Return the [X, Y] coordinate for the center point of the cell that contains the specified text.  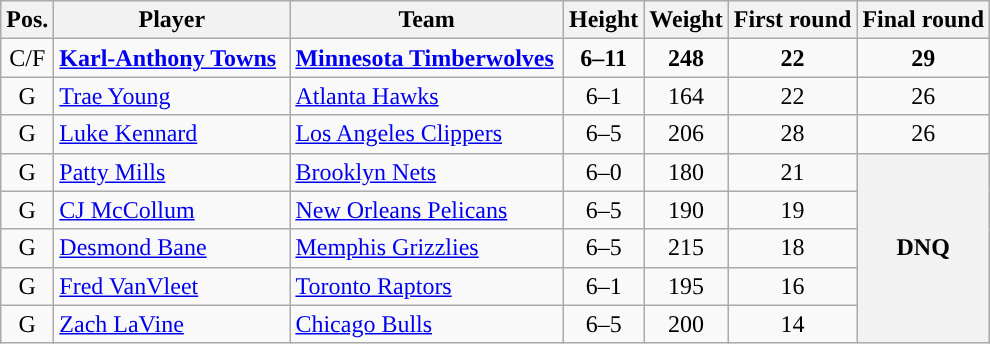
190 [686, 210]
Toronto Raptors [427, 286]
Chicago Bulls [427, 324]
Team [427, 20]
Atlanta Hawks [427, 96]
Trae Young [172, 96]
14 [792, 324]
Los Angeles Clippers [427, 134]
16 [792, 286]
28 [792, 134]
248 [686, 58]
200 [686, 324]
6–0 [603, 172]
Fred VanVleet [172, 286]
Luke Kennard [172, 134]
180 [686, 172]
Minnesota Timberwolves [427, 58]
Patty Mills [172, 172]
DNQ [924, 248]
C/F [28, 58]
195 [686, 286]
206 [686, 134]
New Orleans Pelicans [427, 210]
164 [686, 96]
Pos. [28, 20]
Final round [924, 20]
Height [603, 20]
6–11 [603, 58]
Brooklyn Nets [427, 172]
Desmond Bane [172, 248]
19 [792, 210]
Player [172, 20]
Karl-Anthony Towns [172, 58]
215 [686, 248]
Memphis Grizzlies [427, 248]
CJ McCollum [172, 210]
First round [792, 20]
18 [792, 248]
29 [924, 58]
21 [792, 172]
Weight [686, 20]
Zach LaVine [172, 324]
